Find where the given text appears and provide that cell's center as (X, Y) coordinate. 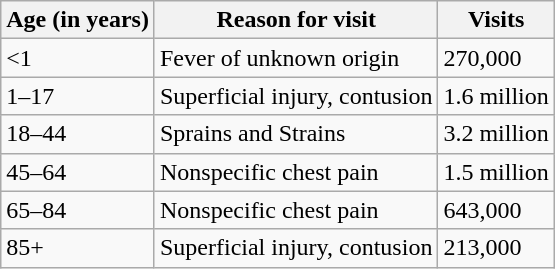
85+ (78, 248)
Reason for visit (296, 20)
3.2 million (496, 134)
643,000 (496, 210)
Sprains and Strains (296, 134)
1.6 million (496, 96)
65–84 (78, 210)
18–44 (78, 134)
1.5 million (496, 172)
270,000 (496, 58)
Fever of unknown origin (296, 58)
Age (in years) (78, 20)
45–64 (78, 172)
<1 (78, 58)
213,000 (496, 248)
1–17 (78, 96)
Visits (496, 20)
